Return the (x, y) coordinate for the center point of the cell that contains the specified text.  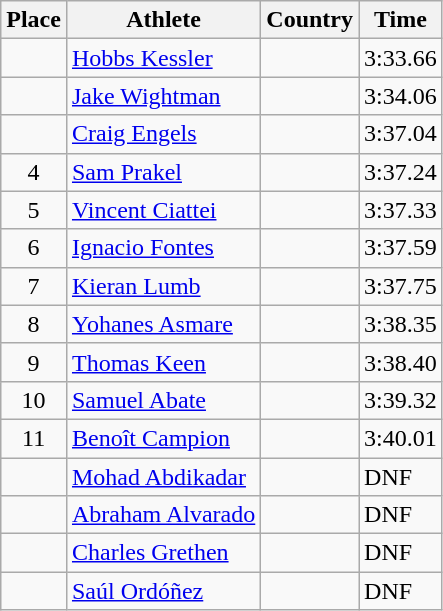
3:34.06 (401, 96)
Thomas Keen (163, 362)
Charles Grethen (163, 553)
Saúl Ordóñez (163, 591)
3:37.59 (401, 248)
3:39.32 (401, 400)
4 (34, 172)
3:37.75 (401, 286)
Craig Engels (163, 134)
3:37.24 (401, 172)
10 (34, 400)
3:33.66 (401, 58)
Yohanes Asmare (163, 324)
8 (34, 324)
Mohad Abdikadar (163, 477)
5 (34, 210)
Hobbs Kessler (163, 58)
Samuel Abate (163, 400)
9 (34, 362)
Benoît Campion (163, 438)
7 (34, 286)
Ignacio Fontes (163, 248)
Jake Wightman (163, 96)
Time (401, 20)
3:37.04 (401, 134)
3:40.01 (401, 438)
Place (34, 20)
3:38.40 (401, 362)
Abraham Alvarado (163, 515)
Country (310, 20)
Kieran Lumb (163, 286)
Sam Prakel (163, 172)
3:38.35 (401, 324)
Vincent Ciattei (163, 210)
6 (34, 248)
Athlete (163, 20)
11 (34, 438)
3:37.33 (401, 210)
